Search for the cell housing the specified text and yield its (x, y) center coordinate. 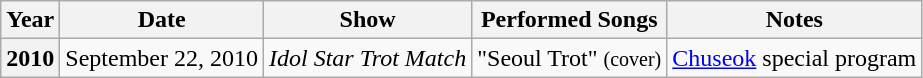
"Seoul Trot" (cover) (570, 58)
Notes (794, 20)
2010 (30, 58)
Chuseok special program (794, 58)
Year (30, 20)
Performed Songs (570, 20)
Idol Star Trot Match (368, 58)
September 22, 2010 (162, 58)
Date (162, 20)
Show (368, 20)
